Determine the [X, Y] coordinate at the center of the cell enclosing the given text.  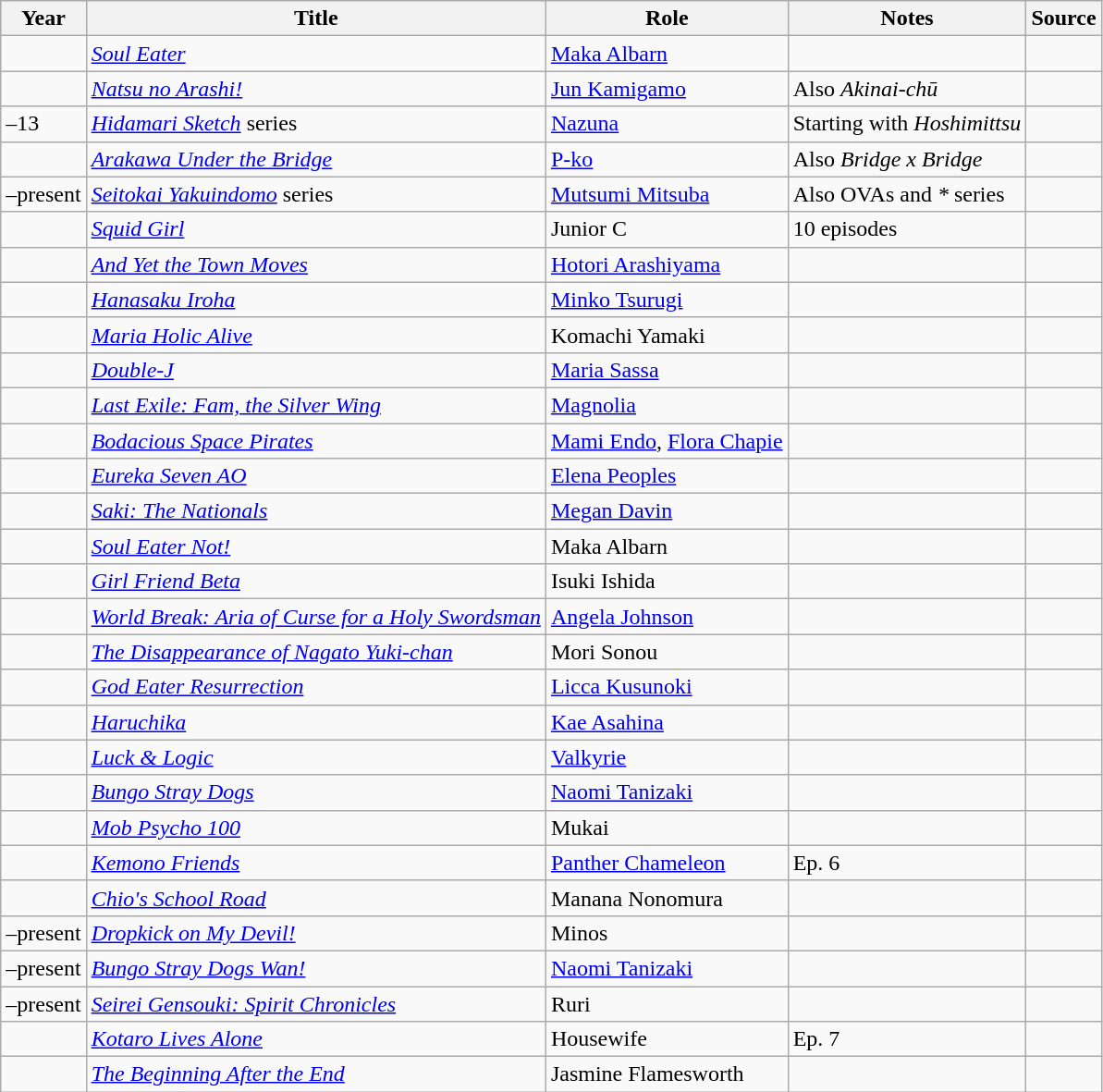
Squid Girl [316, 229]
Seirei Gensouki: Spirit Chronicles [316, 1003]
Mukai [667, 828]
Minko Tsurugi [667, 300]
Double-J [316, 370]
Valkyrie [667, 757]
Bungo Stray Dogs [316, 792]
World Break: Aria of Curse for a Holy Swordsman [316, 617]
Hidamari Sketch series [316, 124]
Jun Kamigamo [667, 89]
Haruchika [316, 722]
Mori Sonou [667, 652]
Dropkick on My Devil! [316, 933]
Starting with Hoshimittsu [907, 124]
P-ko [667, 159]
Also OVAs and * series [907, 194]
Maria Sassa [667, 370]
Mutsumi Mitsuba [667, 194]
Megan Davin [667, 511]
Girl Friend Beta [316, 582]
Mob Psycho 100 [316, 828]
Jasmine Flamesworth [667, 1074]
Seitokai Yakuindomo series [316, 194]
The Beginning After the End [316, 1074]
Licca Kusunoki [667, 687]
10 episodes [907, 229]
Housewife [667, 1039]
Kae Asahina [667, 722]
Ruri [667, 1003]
Angela Johnson [667, 617]
Nazuna [667, 124]
Soul Eater [316, 54]
Notes [907, 18]
Minos [667, 933]
Title [316, 18]
Also Akinai-chū [907, 89]
Luck & Logic [316, 757]
Ep. 6 [907, 863]
The Disappearance of Nagato Yuki-chan [316, 652]
Kemono Friends [316, 863]
Bodacious Space Pirates [316, 441]
God Eater Resurrection [316, 687]
Magnolia [667, 405]
Bungo Stray Dogs Wan! [316, 968]
Year [43, 18]
Chio's School Road [316, 898]
Manana Nonomura [667, 898]
Maria Holic Alive [316, 335]
Also Bridge x Bridge [907, 159]
Soul Eater Not! [316, 546]
Natsu no Arashi! [316, 89]
Panther Chameleon [667, 863]
Arakawa Under the Bridge [316, 159]
Hanasaku Iroha [316, 300]
Ep. 7 [907, 1039]
Last Exile: Fam, the Silver Wing [316, 405]
Hotori Arashiyama [667, 264]
And Yet the Town Moves [316, 264]
Role [667, 18]
Elena Peoples [667, 476]
Kotaro Lives Alone [316, 1039]
Mami Endo, Flora Chapie [667, 441]
Junior C [667, 229]
Source [1063, 18]
Komachi Yamaki [667, 335]
Eureka Seven AO [316, 476]
Isuki Ishida [667, 582]
–13 [43, 124]
Saki: The Nationals [316, 511]
